Output the (x, y) coordinate of the center of the cell containing the given text.  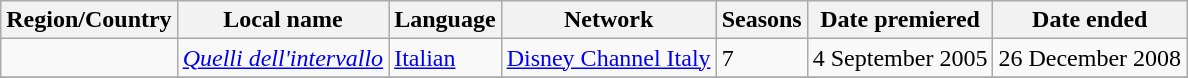
Seasons (762, 20)
26 December 2008 (1090, 58)
7 (762, 58)
Disney Channel Italy (608, 58)
Local name (283, 20)
Italian (445, 58)
Region/Country (89, 20)
Date ended (1090, 20)
Network (608, 20)
4 September 2005 (900, 58)
Date premiered (900, 20)
Quelli dell'intervallo (283, 58)
Language (445, 20)
